Pinpoint the cell where the given text exists, returning its (x, y) midpoint coordinate. 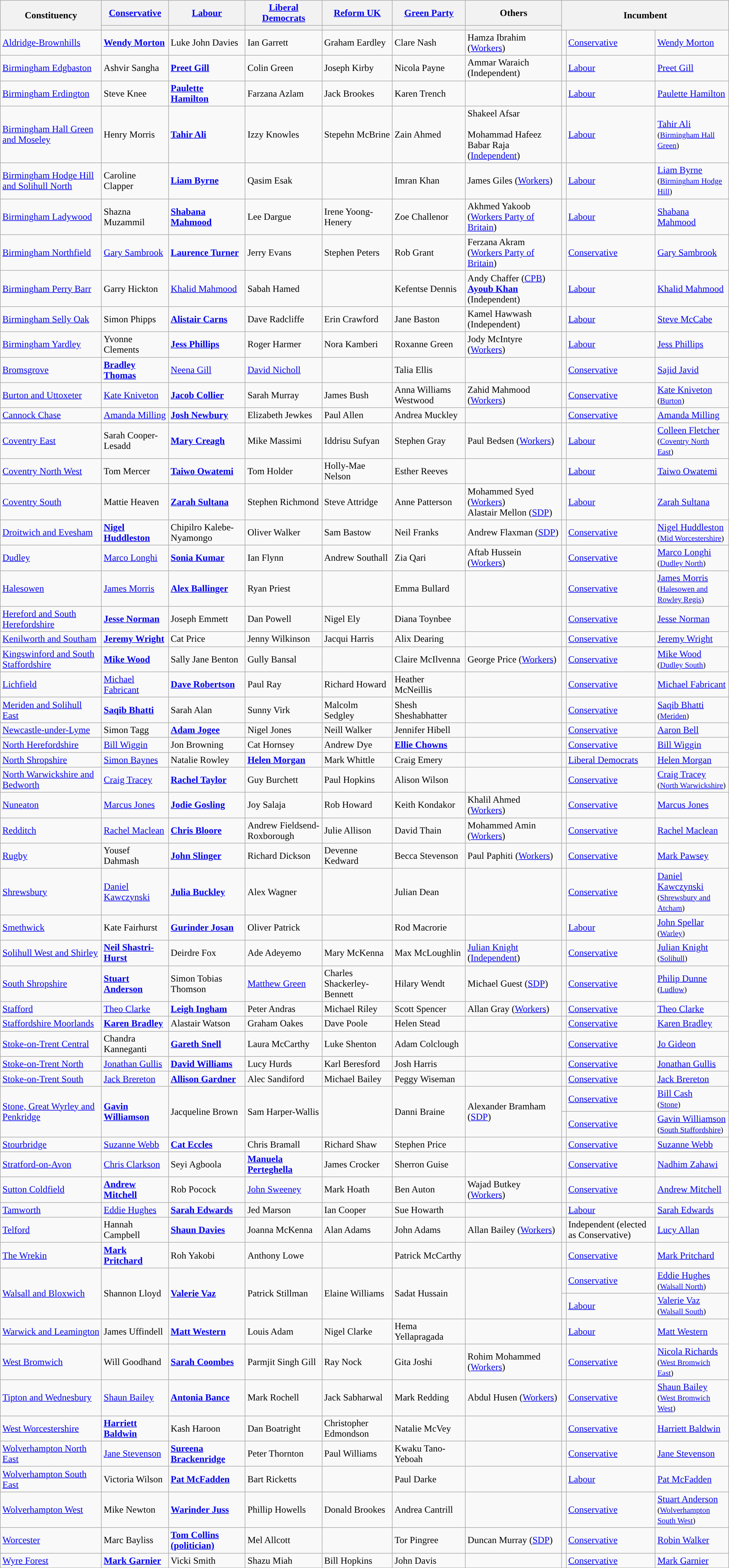
Zain Ahmed (429, 134)
James Giles (Workers) (514, 181)
Andrew Southall (357, 558)
James Crocker (357, 1164)
Smethwick (51, 927)
Steve Attridge (357, 502)
Ashvir Sangha (135, 68)
Newcastle-under-Lyme (51, 730)
Manuela Perteghella (283, 1164)
Stoke-on-Trent Central (51, 1044)
Coventry South (51, 502)
Paul Paphiti (Workers) (514, 856)
Craig Emery (429, 759)
Gareth Snell (207, 1044)
Danni Braine (429, 1111)
Jody McIntyre (Workers) (514, 344)
Dudley (51, 558)
Ferzana Akram (Workers Party of Britain) (514, 253)
Paul Darke (429, 1479)
Becca Stevenson (429, 856)
John Spellar(Warley) (692, 927)
Marc Bayliss (135, 1540)
Shesh Sheshabhatter (429, 710)
Daniel Kawczynski(Shrewsbury and Atcham) (692, 892)
Irene Yoong-Henery (357, 217)
Stephen Peters (357, 253)
North Shropshire (51, 759)
Stephen Richmond (283, 502)
Scott Spencer (429, 1009)
Gavin Williamson(South Staffordshire) (692, 1124)
Julia Buckley (207, 892)
Ellie Chowns (429, 745)
Max McLoughlin (429, 953)
Michael Riley (357, 1009)
Green Party (429, 13)
Sherron Guise (429, 1164)
Victoria Wilson (135, 1479)
Chipilro Kalebe-Nyamongo (207, 532)
Valerie Vaz (207, 1293)
Wajad Butkey (Workers) (514, 1190)
Sureena Brackenridge (207, 1453)
Kate Kniveton (135, 395)
Rugby (51, 856)
Ian Garrett (283, 43)
Elaine Williams (357, 1293)
Kamel Hawwash (Independent) (514, 319)
Hamza Ibrahim (Workers) (514, 43)
Josh Harris (429, 1064)
Sam Harper-Wallis (283, 1111)
Zia Qari (429, 558)
Constituency (51, 15)
Birmingham Edgbaston (51, 68)
Michael Bailey (357, 1079)
Chris Clarkson (135, 1164)
Alex Wagner (283, 892)
Jenny Wilkinson (283, 639)
Karl Beresford (357, 1064)
Stone, Great Wyrley and Penkridge (51, 1111)
Stourbridge (51, 1144)
Jon Browning (207, 745)
Shaun Bailey (135, 1398)
Bromsgrove (51, 369)
Anne Patterson (429, 502)
Nigel Ely (357, 619)
Graham Oakes (283, 1024)
Philip Dunne(Ludlow) (692, 984)
Tipton and Wednesbury (51, 1398)
Alex Ballinger (207, 588)
Nicola Richards(West Bromwich East) (692, 1362)
Simon Baynes (135, 759)
James Morris(Halesowen and Rowley Regis) (692, 588)
Julian Knight(Solihull) (692, 953)
Adam Jogee (207, 730)
Dan Boatright (283, 1429)
Michael Guest (SDP) (514, 984)
Henry Morris (135, 134)
Wolverhampton North East (51, 1453)
The Wrekin (51, 1255)
Mary Creagh (207, 441)
Will Goodhand (135, 1362)
John Davis (429, 1561)
Mark Pawsey (692, 856)
Mattie Heaven (135, 502)
Burton and Uttoxeter (51, 395)
Mark Whittle (357, 759)
Andrew Flaxman (SDP) (514, 532)
Richard Shaw (357, 1144)
Alison Wilson (429, 780)
Laura McCarthy (283, 1044)
Deirdre Fox (207, 953)
Neil Shastri-Hurst (135, 953)
Staffordshire Moorlands (51, 1024)
Luke Shenton (357, 1044)
Simon Phipps (135, 319)
Ian Cooper (357, 1210)
Alastair Watson (207, 1024)
Graham Eardley (357, 43)
Shazu Miah (283, 1561)
Saqib Bhatti (135, 710)
Birmingham Hall Green and Moseley (51, 134)
Tom Holder (283, 471)
Luke John Davies (207, 43)
Tahir Ali(Birmingham Hall Green) (692, 134)
Joanna McKenna (283, 1230)
George Price (Workers) (514, 659)
Nigel Huddleston (135, 532)
Bill Hopkins (357, 1561)
Cat Eccles (207, 1144)
Birmingham Perry Barr (51, 288)
Mary McKenna (357, 953)
Zahid Mahmood (Workers) (514, 395)
Stafford (51, 1009)
Julian Knight (Independent) (514, 953)
David Williams (207, 1064)
Jacob Collier (207, 395)
Warwick and Leamington (51, 1331)
Stephen Price (429, 1144)
John Sweeney (283, 1190)
Rachel Taylor (207, 780)
Sunny Virk (283, 710)
Clare Nash (429, 43)
Malcolm Sedgley (357, 710)
Devenne Kedward (357, 856)
Bart Ricketts (283, 1479)
Jack Sabharwal (357, 1398)
Nigel Jones (283, 730)
Jennifer Hibell (429, 730)
Wolverhampton West (51, 1510)
Sajid Javid (692, 369)
Mark Redding (429, 1398)
Natalie Rowley (207, 759)
Lucy Hurds (283, 1064)
Emma Bullard (429, 588)
Jerry Evans (283, 253)
Patrick McCarthy (429, 1255)
Julie Allison (357, 831)
Rohim Mohammed (Workers) (514, 1362)
Sonia Kumar (207, 558)
Garry Hickton (135, 288)
Christopher Edmondson (357, 1429)
Khalil Ahmed (Workers) (514, 805)
Steve McCabe (692, 319)
Sam Bastow (357, 532)
Ade Adeyemo (283, 953)
Seyi Agboola (207, 1164)
Mike Wood(Dudley South) (692, 659)
Birmingham Erdington (51, 94)
Ray Nock (357, 1362)
Joseph Emmett (207, 619)
Valerie Vaz(Walsall South) (692, 1306)
Shakeel AfsarMohammad Hafeez Babar Raja (Independent) (514, 134)
North Warwickshire and Bedworth (51, 780)
Izzy Knowles (283, 134)
Mel Allcott (283, 1540)
Alistair Carns (207, 319)
Kingswinford and South Staffordshire (51, 659)
Helen Stead (429, 1024)
Vicki Smith (207, 1561)
Paul Hopkins (357, 780)
Caroline Clapper (135, 181)
Natalie McVey (429, 1429)
Rob Howard (357, 805)
Dave Radcliffe (283, 319)
Stoke-on-Trent North (51, 1064)
Kash Haroon (207, 1429)
Keith Kondakor (429, 805)
Chris Bramall (283, 1144)
Shannon Lloyd (135, 1293)
David Nicholl (283, 369)
Jane Baston (429, 319)
Phillip Howells (283, 1510)
Gita Joshi (429, 1362)
Paul Williams (357, 1453)
Hilary Wendt (429, 984)
Mohammed Amin (Workers) (514, 831)
Patrick Stillman (283, 1293)
Birmingham Yardley (51, 344)
Louis Adam (283, 1331)
Stuart Anderson (135, 984)
James Uffindell (135, 1331)
Laurence Turner (207, 253)
Birmingham Ladywood (51, 217)
Worcester (51, 1540)
Diana Toynbee (429, 619)
Hannah Campbell (135, 1230)
Talia Ellis (429, 369)
Oliver Patrick (283, 927)
Abdul Husen (Workers) (514, 1398)
Meriden and Solihull East (51, 710)
Eddie Hughes(Walsall North) (692, 1280)
Craig Tracey(North Warwickshire) (692, 780)
Paul Bedsen (Workers) (514, 441)
Sutton Coldfield (51, 1190)
Iddrisu Sufyan (357, 441)
Redditch (51, 831)
Sally Jane Benton (207, 659)
Walsall and Bloxwich (51, 1293)
Nigel Clarke (357, 1331)
Jo Gideon (692, 1044)
Paul Allen (357, 415)
Mark Hoath (357, 1190)
Halesowen (51, 588)
Cannock Chase (51, 415)
Droitwich and Evesham (51, 532)
Birmingham Northfield (51, 253)
James Bush (357, 395)
Solihull West and Shirley (51, 953)
Cat Hornsey (283, 745)
Steve Knee (135, 94)
Yousef Dahmash (135, 856)
Allan Gray (Workers) (514, 1009)
Charles Shackerley-Bennett (357, 984)
Cat Price (207, 639)
Tom Mercer (135, 471)
Neil Franks (429, 532)
Nora Kamberi (357, 344)
Oliver Walker (283, 532)
Liam Byrne(Birmingham Hodge Hill) (692, 181)
Esther Reeves (429, 471)
Kefentse Dennis (429, 288)
Marco Longhi(Dudley North) (692, 558)
Independent (elected as Conservative) (611, 1230)
Sadat Hussain (429, 1293)
Joy Salaja (283, 805)
Sue Howarth (429, 1210)
Gurinder Josan (207, 927)
Anna Williams Westwood (429, 395)
Mark Rochell (283, 1398)
Farzana Azlam (283, 94)
Simon Tagg (135, 730)
Qasim Esak (283, 181)
Gavin Williamson (135, 1111)
Jodie Gosling (207, 805)
Mohammed Syed (Workers)Alastair Mellon (SDP) (514, 502)
Wyre Forest (51, 1561)
Saqib Bhatti(Meriden) (692, 710)
Alix Dearing (429, 639)
Neena Gill (207, 369)
Mike Massimi (283, 441)
Wolverhampton South East (51, 1479)
Rob Pocock (207, 1190)
Dan Powell (283, 619)
Tahir Ali (207, 134)
Josh Newbury (207, 415)
Erin Crawford (357, 319)
Reform UK (357, 13)
Shaun Davies (207, 1230)
Alexander Bramham (SDP) (514, 1111)
Antonia Bance (207, 1398)
Lucy Allan (692, 1230)
Alan Adams (357, 1230)
Ian Flynn (283, 558)
Allan Bailey (Workers) (514, 1230)
North Herefordshire (51, 745)
Jacqui Harris (357, 639)
Jacqueline Brown (207, 1111)
Yvonne Clements (135, 344)
Craig Tracey (135, 780)
Julian Dean (429, 892)
Karen Trench (429, 94)
Parmjit Singh Gill (283, 1362)
Peter Thornton (283, 1453)
Guy Burchett (283, 780)
Nadhim Zahawi (692, 1164)
Ryan Priest (283, 588)
John Slinger (207, 856)
John Adams (429, 1230)
Tor Pingree (429, 1540)
Sarah Alan (207, 710)
Incumbent (646, 15)
Peter Andras (283, 1009)
Rob Grant (429, 253)
Sarah Cooper-Lesadd (135, 441)
Aftab Hussein (Workers) (514, 558)
Rod Macrorie (429, 927)
Allison Gardner (207, 1079)
Colleen Fletcher(Coventry North East) (692, 441)
Coventry East (51, 441)
Claire McIlvenna (429, 659)
Kwaku Tano-Yeboah (429, 1453)
Kenilworth and Southam (51, 639)
Gully Bansal (283, 659)
Mike Wood (135, 659)
Andrew Dye (357, 745)
Kate Fairhurst (135, 927)
Elizabeth Jewkes (283, 415)
Sarah Coombes (207, 1362)
Stephen Gray (429, 441)
Ben Auton (429, 1190)
Stuart Anderson(Wolverhampton South West) (692, 1510)
Nigel Huddleston(Mid Worcestershire) (692, 532)
Bill Cash(Stone) (692, 1099)
Lee Dargue (283, 217)
Ammar Waraich (Independent) (514, 68)
Shrewsbury (51, 892)
James Morris (135, 588)
West Bromwich (51, 1362)
Leigh Ingham (207, 1009)
Heather McNeillis (429, 684)
Dave Poole (357, 1024)
Donald Brookes (357, 1510)
Roxanne Green (429, 344)
Neill Walker (357, 730)
Marco Longhi (135, 558)
Joseph Kirby (357, 68)
Bradley Thomas (135, 369)
Chris Bloore (207, 831)
Paul Ray (283, 684)
Sarah Murray (283, 395)
Mike Newton (135, 1510)
Hema Yellapragada (429, 1331)
Imran Khan (429, 181)
Hereford and South Herefordshire (51, 619)
Liam Byrne (207, 181)
Stepehn McBrine (357, 134)
West Worcestershire (51, 1429)
Roh Yakobi (207, 1255)
Stoke-on-Trent South (51, 1079)
Stratford-on-Avon (51, 1164)
Richard Howard (357, 684)
Birmingham Hodge Hill and Solihull North (51, 181)
Duncan Murray (SDP) (514, 1540)
Jed Marson (283, 1210)
Akhmed Yakoob (Workers Party of Britain) (514, 217)
Jack Brookes (357, 94)
Birmingham Selly Oak (51, 319)
Peggy Wiseman (429, 1079)
Alec Sandiford (283, 1079)
Aaron Bell (692, 730)
Daniel Kawczynski (135, 892)
Nicola Payne (429, 68)
Lichfield (51, 684)
Matthew Green (283, 984)
South Shropshire (51, 984)
Telford (51, 1230)
Roger Harmer (283, 344)
Shaun Bailey(West Bromwich West) (692, 1398)
David Thain (429, 831)
Colin Green (283, 68)
Shazna Muzammil (135, 217)
Tom Collins (politician) (207, 1540)
Kate Kniveton(Burton) (692, 395)
Richard Dickson (283, 856)
Warinder Juss (207, 1510)
Dave Robertson (207, 684)
Nuneaton (51, 805)
Others (514, 13)
Andrea Muckley (429, 415)
Zoe Challenor (429, 217)
Robin Walker (692, 1540)
Sabah Hamed (283, 288)
Andrea Cantrill (429, 1510)
Holly-Mae Nelson (357, 471)
Eddie Hughes (135, 1210)
Tamworth (51, 1210)
Adam Colclough (429, 1044)
Coventry North West (51, 471)
Aldridge-Brownhills (51, 43)
Andy Chaffer (CPB)Ayoub Khan (Independent) (514, 288)
Simon Tobias Thomson (207, 984)
Chandra Kanneganti (135, 1044)
Andrew Fieldsend-Roxborough (283, 831)
Anthony Lowe (283, 1255)
